Identify which cell holds the provided text, then report its (x, y) central coordinate. 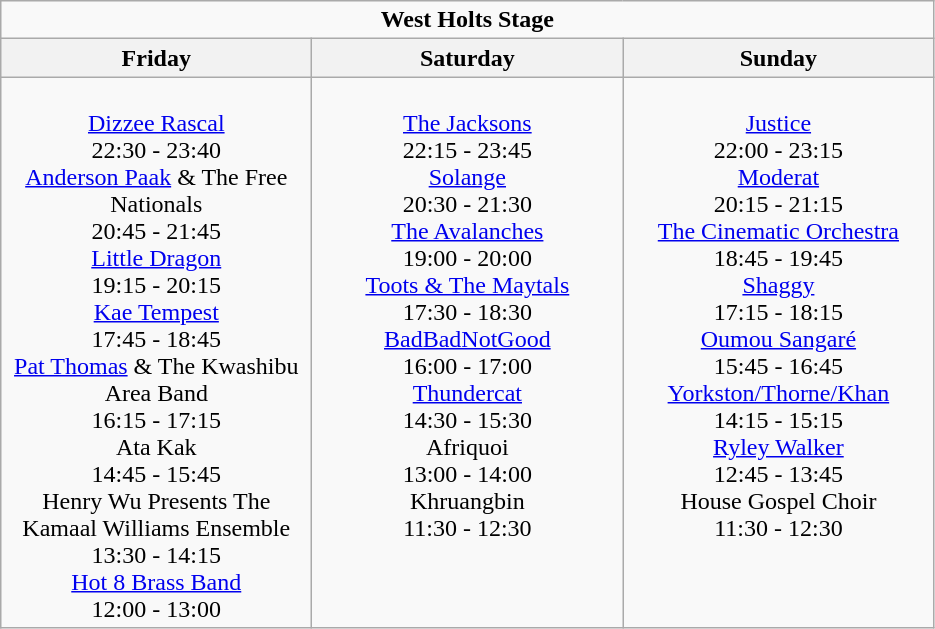
Sunday (778, 58)
Saturday (468, 58)
Friday (156, 58)
West Holts Stage (468, 20)
